Find where the given text appears and provide that cell's center as [x, y] coordinate. 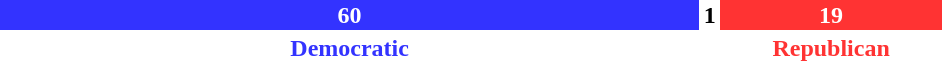
19 [831, 15]
1 [710, 15]
60 [350, 15]
